Output the (X, Y) coordinate of the center of the cell containing the given text.  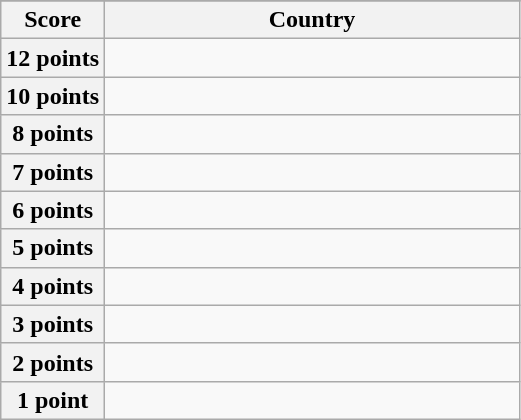
6 points (53, 210)
12 points (53, 58)
Score (53, 20)
2 points (53, 362)
4 points (53, 286)
8 points (53, 134)
7 points (53, 172)
Country (312, 20)
10 points (53, 96)
3 points (53, 324)
1 point (53, 400)
5 points (53, 248)
